Return the (x, y) coordinate for the center point of the cell that contains the specified text.  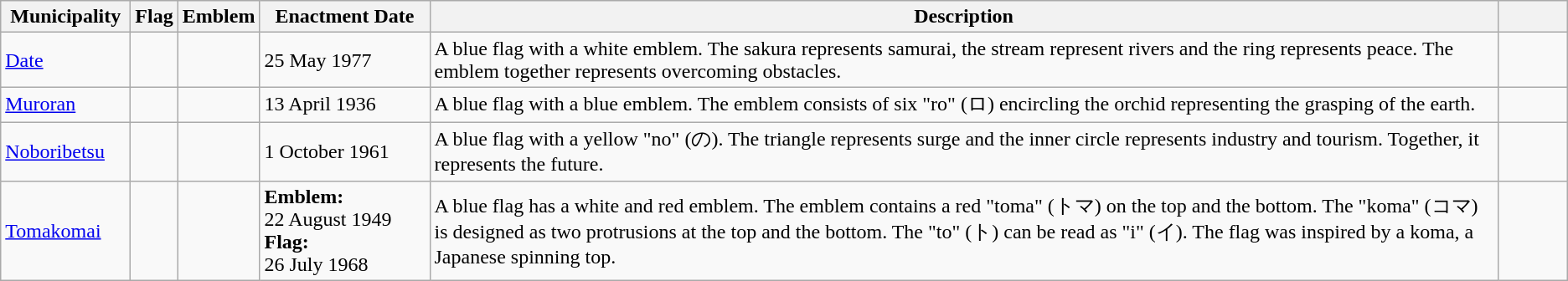
1 October 1961 (345, 151)
Description (963, 17)
Noboribetsu (65, 151)
Muroran (65, 105)
Date (65, 60)
Flag (154, 17)
Emblem:22 August 1949Flag:26 July 1968 (345, 231)
25 May 1977 (345, 60)
13 April 1936 (345, 105)
Enactment Date (345, 17)
A blue flag with a blue emblem. The emblem consists of six "ro" (ロ) encircling the orchid representing the grasping of the earth. (963, 105)
Municipality (65, 17)
Tomakomai (65, 231)
Emblem (219, 17)
